Output the [x, y] coordinate of the center of the cell containing the given text.  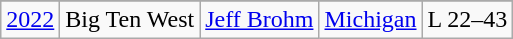
Big Ten West [130, 20]
L 22–43 [468, 20]
Jeff Brohm [260, 20]
Michigan [370, 20]
2022 [30, 20]
